Return the (X, Y) coordinate for the center point of the cell that contains the specified text.  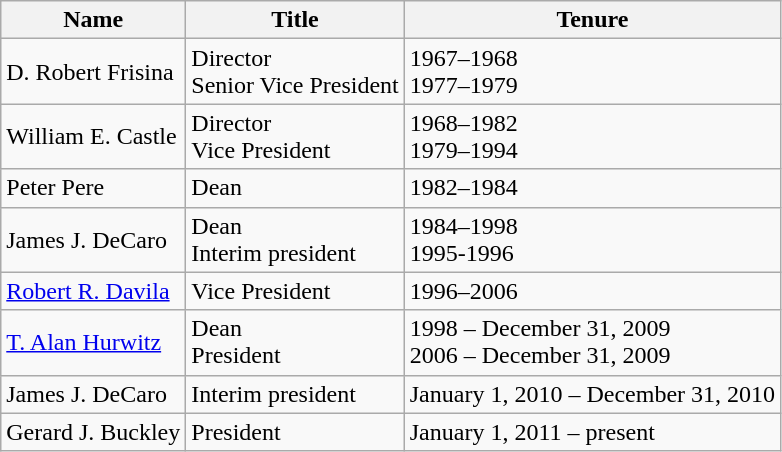
Tenure (592, 20)
Name (94, 20)
Interim president (295, 394)
1984–19981995-1996 (592, 240)
T. Alan Hurwitz (94, 342)
President (295, 432)
1996–2006 (592, 291)
William E. Castle (94, 136)
Title (295, 20)
DeanInterim president (295, 240)
Vice President (295, 291)
1968–19821979–1994 (592, 136)
DeanPresident (295, 342)
Peter Pere (94, 188)
D. Robert Frisina (94, 72)
Dean (295, 188)
1998 – December 31, 20092006 – December 31, 2009 (592, 342)
1967–19681977–1979 (592, 72)
Gerard J. Buckley (94, 432)
DirectorSenior Vice President (295, 72)
January 1, 2010 – December 31, 2010 (592, 394)
1982–1984 (592, 188)
DirectorVice President (295, 136)
Robert R. Davila (94, 291)
January 1, 2011 – present (592, 432)
